Pinpoint the cell where the given text exists, returning its (x, y) midpoint coordinate. 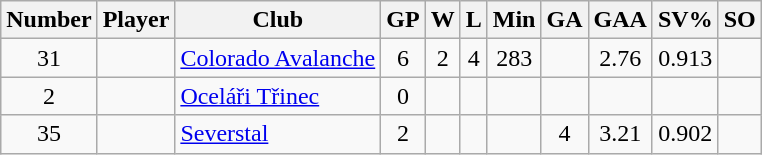
GAA (620, 20)
GP (403, 20)
Severstal (278, 134)
Min (514, 20)
SV% (685, 20)
W (442, 20)
Oceláři Třinec (278, 96)
GA (564, 20)
0 (403, 96)
Player (136, 20)
283 (514, 58)
31 (49, 58)
0.902 (685, 134)
Colorado Avalanche (278, 58)
2.76 (620, 58)
Club (278, 20)
SO (740, 20)
3.21 (620, 134)
0.913 (685, 58)
L (474, 20)
35 (49, 134)
Number (49, 20)
6 (403, 58)
